From the cell containing the given text, extract its center point as (X, Y) coordinate. 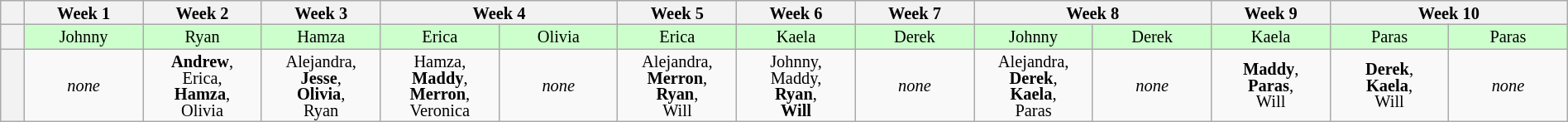
Week 7 (915, 12)
Week 4 (500, 12)
Week 5 (677, 12)
Olivia (559, 37)
Andrew,Erica,Hamza,Olivia (202, 85)
Week 10 (1449, 12)
Week 1 (83, 12)
Alejandra,Merron,Ryan,Will (677, 85)
Week 8 (1093, 12)
Alejandra,Jesse,Olivia,Ryan (321, 85)
Week 6 (796, 12)
Alejandra,Derek,Kaela,Paras (1034, 85)
Hamza,Maddy,Merron,Veronica (440, 85)
Week 2 (202, 12)
Johnny,Maddy,Ryan,Will (796, 85)
Ryan (202, 37)
Maddy,Paras,Will (1270, 85)
Hamza (321, 37)
Week 3 (321, 12)
Derek, Kaela, Will (1389, 85)
Week 9 (1270, 12)
